Locate the cell with the specified text and output its (x, y) center coordinate. 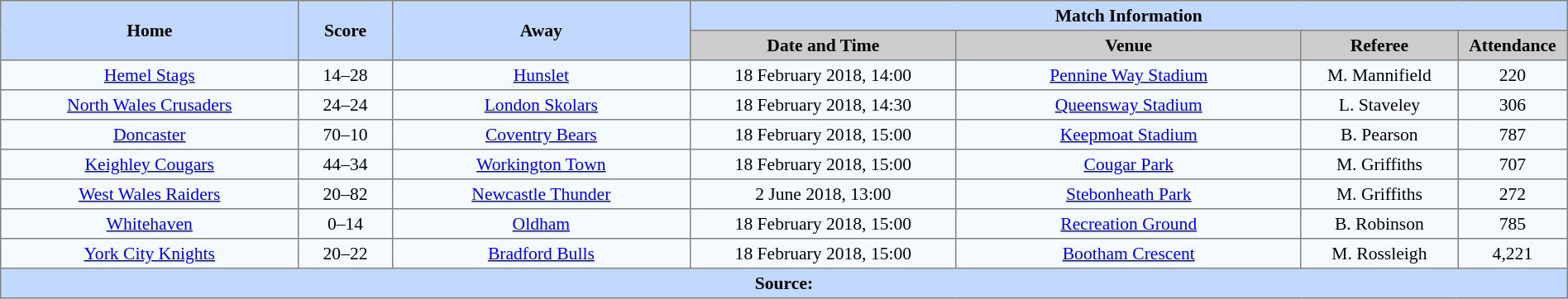
Cougar Park (1128, 164)
Coventry Bears (541, 135)
Whitehaven (150, 224)
York City Knights (150, 254)
Attendance (1513, 45)
Home (150, 31)
Stebonheath Park (1128, 194)
0–14 (346, 224)
Pennine Way Stadium (1128, 75)
220 (1513, 75)
Score (346, 31)
London Skolars (541, 105)
272 (1513, 194)
Referee (1379, 45)
M. Rossleigh (1379, 254)
44–34 (346, 164)
14–28 (346, 75)
24–24 (346, 105)
North Wales Crusaders (150, 105)
20–22 (346, 254)
Keighley Cougars (150, 164)
Doncaster (150, 135)
306 (1513, 105)
Date and Time (823, 45)
Recreation Ground (1128, 224)
B. Robinson (1379, 224)
Workington Town (541, 164)
Queensway Stadium (1128, 105)
2 June 2018, 13:00 (823, 194)
M. Mannifield (1379, 75)
787 (1513, 135)
18 February 2018, 14:30 (823, 105)
Bradford Bulls (541, 254)
West Wales Raiders (150, 194)
Hunslet (541, 75)
Keepmoat Stadium (1128, 135)
707 (1513, 164)
70–10 (346, 135)
Newcastle Thunder (541, 194)
B. Pearson (1379, 135)
L. Staveley (1379, 105)
18 February 2018, 14:00 (823, 75)
Hemel Stags (150, 75)
785 (1513, 224)
Oldham (541, 224)
Bootham Crescent (1128, 254)
Match Information (1128, 16)
Venue (1128, 45)
4,221 (1513, 254)
20–82 (346, 194)
Away (541, 31)
Source: (784, 283)
